Find where the given text appears and provide that cell's center as [X, Y] coordinate. 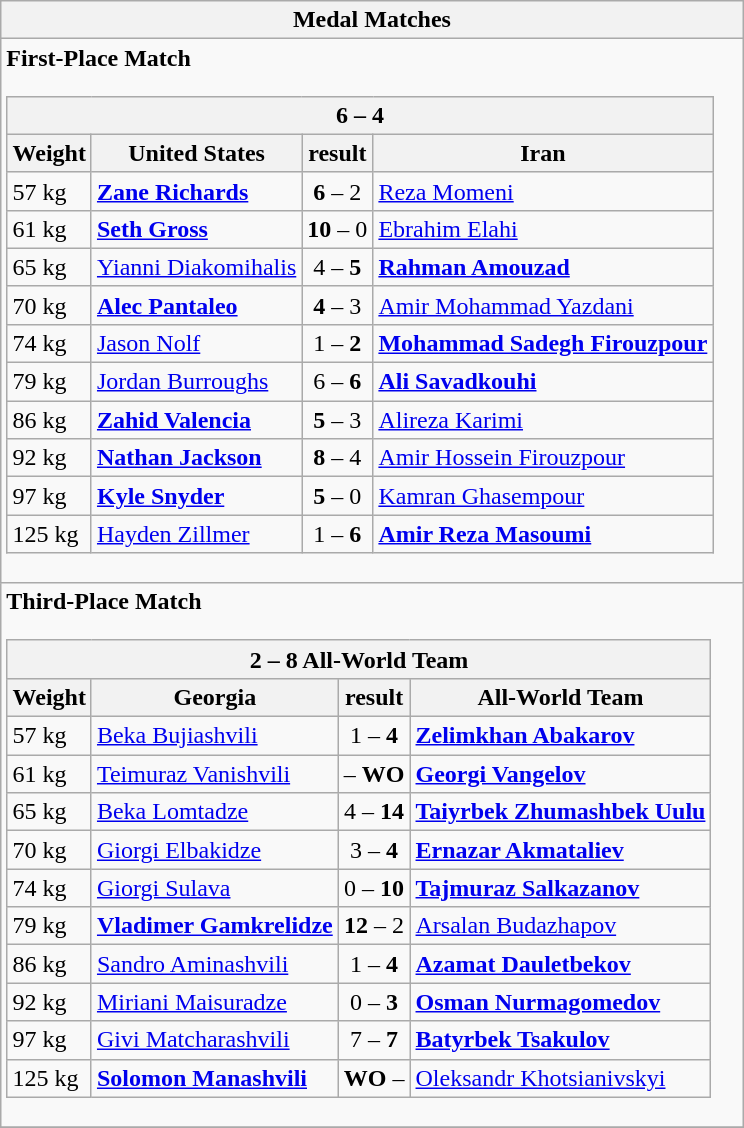
8 – 4 [338, 458]
Kamran Ghasempour [543, 496]
Giorgi Elbakidze [214, 850]
Alireza Karimi [543, 420]
1 – 2 [338, 343]
4 – 14 [374, 812]
Osman Nurmagomedov [560, 1002]
Beka Bujiashvili [214, 736]
Givi Matcharashvili [214, 1040]
All-World Team [560, 697]
Amir Reza Masoumi [543, 534]
5 – 3 [338, 420]
Medal Matches [372, 20]
Azamat Dauletbekov [560, 964]
Arsalan Budazhapov [560, 926]
– WO [374, 774]
Ernazar Akmataliev [560, 850]
4 – 5 [338, 267]
12 – 2 [374, 926]
Reza Momeni [543, 191]
Zelimkhan Abakarov [560, 736]
Tajmuraz Salkazanov [560, 888]
Yianni Diakomihalis [196, 267]
Vladimer Gamkrelidze [214, 926]
Jordan Burroughs [196, 382]
5 – 0 [338, 496]
Kyle Snyder [196, 496]
Rahman Amouzad [543, 267]
0 – 3 [374, 1002]
Ali Savadkouhi [543, 382]
2 – 8 All-World Team [359, 659]
Iran [543, 153]
Georgi Vangelov [560, 774]
Batyrbek Tsakulov [560, 1040]
Amir Hossein Firouzpour [543, 458]
Jason Nolf [196, 343]
Zane Richards [196, 191]
Miriani Maisuradze [214, 1002]
Hayden Zillmer [196, 534]
0 – 10 [374, 888]
WO – [374, 1078]
Teimuraz Vanishvili [214, 774]
7 – 7 [374, 1040]
Zahid Valencia [196, 420]
10 – 0 [338, 229]
Georgia [214, 697]
1 – 6 [338, 534]
6 – 6 [338, 382]
Taiyrbek Zhumashbek Uulu [560, 812]
Ebrahim Elahi [543, 229]
Sandro Aminashvili [214, 964]
6 – 4 [360, 115]
Seth Gross [196, 229]
4 – 3 [338, 305]
Alec Pantaleo [196, 305]
Giorgi Sulava [214, 888]
Amir Mohammad Yazdani [543, 305]
Solomon Manashvili [214, 1078]
Mohammad Sadegh Firouzpour [543, 343]
3 – 4 [374, 850]
Oleksandr Khotsianivskyi [560, 1078]
Nathan Jackson [196, 458]
Beka Lomtadze [214, 812]
6 – 2 [338, 191]
United States [196, 153]
